Locate the cell with the specified text and output its [X, Y] center coordinate. 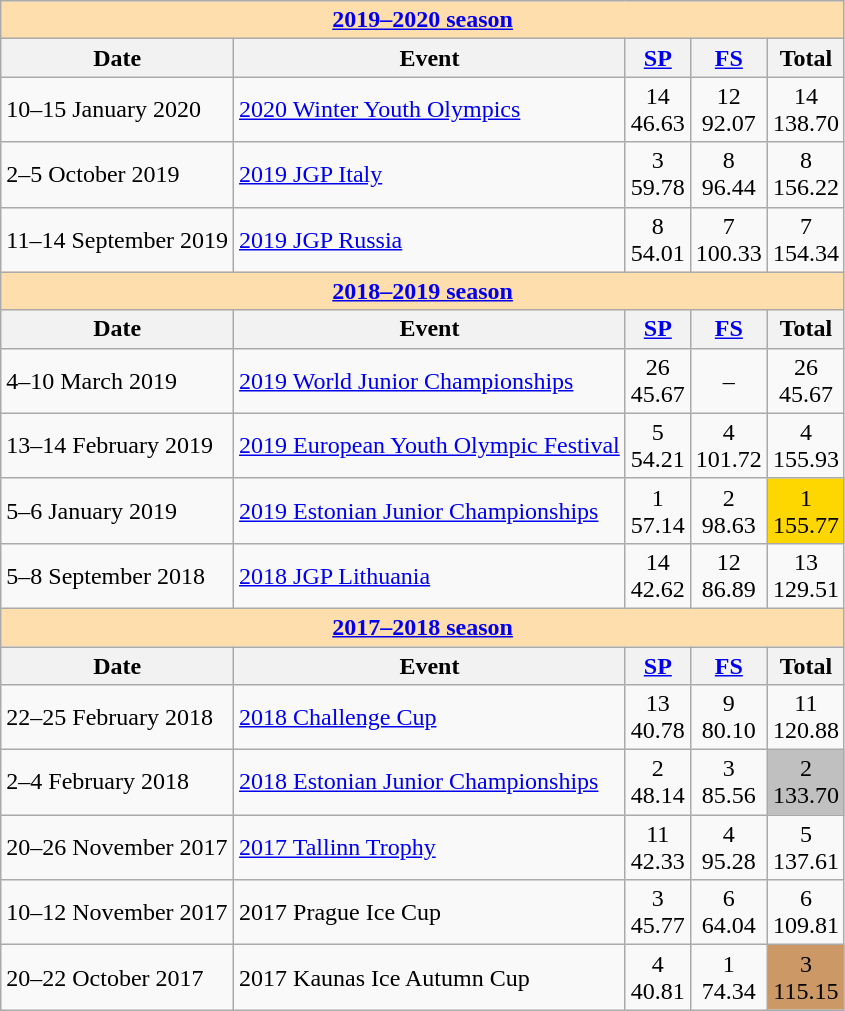
11 120.88 [806, 718]
13–14 February 2019 [118, 446]
20–22 October 2017 [118, 978]
1 74.34 [728, 978]
10–15 January 2020 [118, 110]
2 48.14 [658, 782]
20–26 November 2017 [118, 848]
2019 Estonian Junior Championships [430, 510]
7 154.34 [806, 240]
13 129.51 [806, 576]
2017 Kaunas Ice Autumn Cup [430, 978]
2017–2018 season [423, 627]
2018 JGP Lithuania [430, 576]
8 54.01 [658, 240]
4 101.72 [728, 446]
8 156.22 [806, 174]
2018 Challenge Cup [430, 718]
4–10 March 2019 [118, 380]
13 40.78 [658, 718]
3 85.56 [728, 782]
5–6 January 2019 [118, 510]
2–5 October 2019 [118, 174]
8 96.44 [728, 174]
14 46.63 [658, 110]
3 115.15 [806, 978]
2020 Winter Youth Olympics [430, 110]
12 86.89 [728, 576]
12 92.07 [728, 110]
2018 Estonian Junior Championships [430, 782]
5–8 September 2018 [118, 576]
5 137.61 [806, 848]
3 59.78 [658, 174]
4 95.28 [728, 848]
2–4 February 2018 [118, 782]
– [728, 380]
1 155.77 [806, 510]
3 45.77 [658, 912]
4 155.93 [806, 446]
6 109.81 [806, 912]
2019 European Youth Olympic Festival [430, 446]
11 42.33 [658, 848]
9 80.10 [728, 718]
11–14 September 2019 [118, 240]
1 57.14 [658, 510]
2 133.70 [806, 782]
2017 Tallinn Trophy [430, 848]
2 98.63 [728, 510]
2017 Prague Ice Cup [430, 912]
2019–2020 season [423, 20]
5 54.21 [658, 446]
10–12 November 2017 [118, 912]
14 138.70 [806, 110]
4 40.81 [658, 978]
2019 World Junior Championships [430, 380]
14 42.62 [658, 576]
22–25 February 2018 [118, 718]
6 64.04 [728, 912]
2019 JGP Italy [430, 174]
2018–2019 season [423, 291]
2019 JGP Russia [430, 240]
7 100.33 [728, 240]
